Extract the [X, Y] coordinate from the center of the cell holding the provided text.  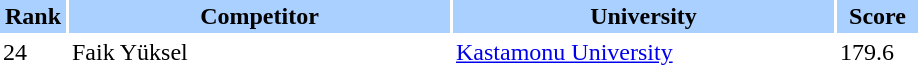
University [644, 16]
Rank [33, 16]
Competitor [260, 16]
Score [878, 16]
